Determine the (x, y) coordinate at the center of the cell enclosing the given text.  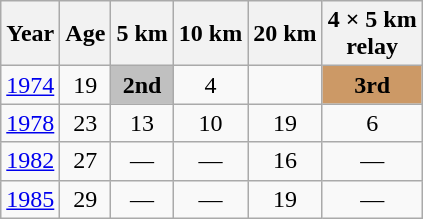
1982 (30, 161)
27 (86, 161)
10 km (210, 34)
6 (372, 123)
5 km (142, 34)
1978 (30, 123)
3rd (372, 85)
16 (285, 161)
1985 (30, 199)
29 (86, 199)
Age (86, 34)
Year (30, 34)
23 (86, 123)
10 (210, 123)
4 × 5 kmrelay (372, 34)
1974 (30, 85)
4 (210, 85)
2nd (142, 85)
13 (142, 123)
20 km (285, 34)
